From the cell containing the given text, extract its center point as [X, Y] coordinate. 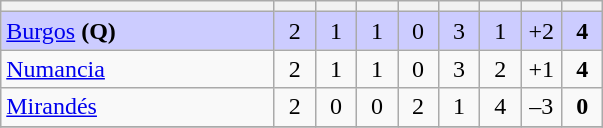
Numancia [138, 69]
+2 [542, 31]
Mirandés [138, 107]
Burgos (Q) [138, 31]
+1 [542, 69]
–3 [542, 107]
